Provide the (x, y) coordinate of the cell's center where the given text is located.  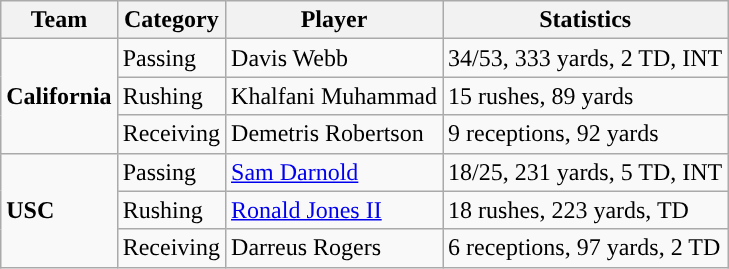
Player (334, 20)
Demetris Robertson (334, 134)
6 receptions, 97 yards, 2 TD (586, 248)
Category (171, 20)
Sam Darnold (334, 172)
34/53, 333 yards, 2 TD, INT (586, 58)
Khalfani Muhammad (334, 96)
Ronald Jones II (334, 210)
15 rushes, 89 yards (586, 96)
18 rushes, 223 yards, TD (586, 210)
Darreus Rogers (334, 248)
Davis Webb (334, 58)
Statistics (586, 20)
USC (59, 210)
9 receptions, 92 yards (586, 134)
18/25, 231 yards, 5 TD, INT (586, 172)
California (59, 96)
Team (59, 20)
